Output the (x, y) coordinate of the center of the cell containing the given text.  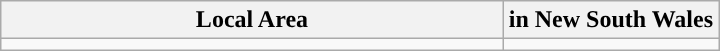
in New South Wales (610, 20)
Local Area (252, 20)
